Identify which cell holds the provided text, then report its (x, y) central coordinate. 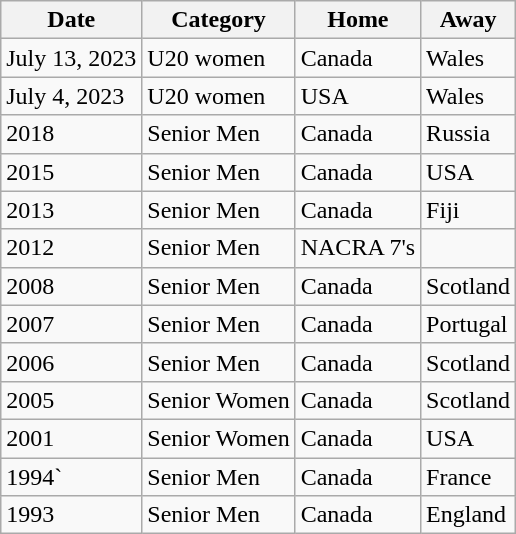
2007 (72, 324)
1994` (72, 477)
2001 (72, 438)
Portugal (468, 324)
Russia (468, 134)
2006 (72, 362)
England (468, 515)
Fiji (468, 210)
Date (72, 20)
Category (218, 20)
July 13, 2023 (72, 58)
2013 (72, 210)
July 4, 2023 (72, 96)
Away (468, 20)
2005 (72, 400)
2018 (72, 134)
France (468, 477)
2015 (72, 172)
1993 (72, 515)
NACRA 7's (358, 248)
2008 (72, 286)
Home (358, 20)
2012 (72, 248)
